From the cell containing the given text, extract its center point as [x, y] coordinate. 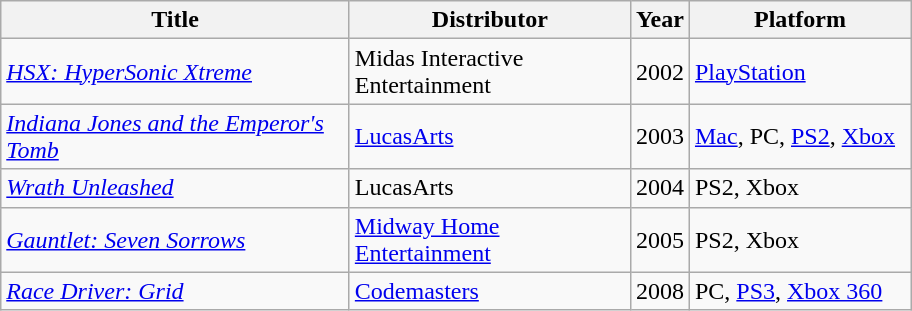
Codemasters [490, 291]
Title [176, 20]
2004 [660, 188]
HSX: HyperSonic Xtreme [176, 72]
2005 [660, 240]
Gauntlet: Seven Sorrows [176, 240]
2003 [660, 136]
Midas Interactive Entertainment [490, 72]
Midway Home Entertainment [490, 240]
PC, PS3, Xbox 360 [800, 291]
Indiana Jones and the Emperor's Tomb [176, 136]
Distributor [490, 20]
Year [660, 20]
PlayStation [800, 72]
Race Driver: Grid [176, 291]
Platform [800, 20]
2008 [660, 291]
2002 [660, 72]
Mac, PC, PS2, Xbox [800, 136]
Wrath Unleashed [176, 188]
